Determine the [x, y] coordinate at the center of the cell enclosing the given text.  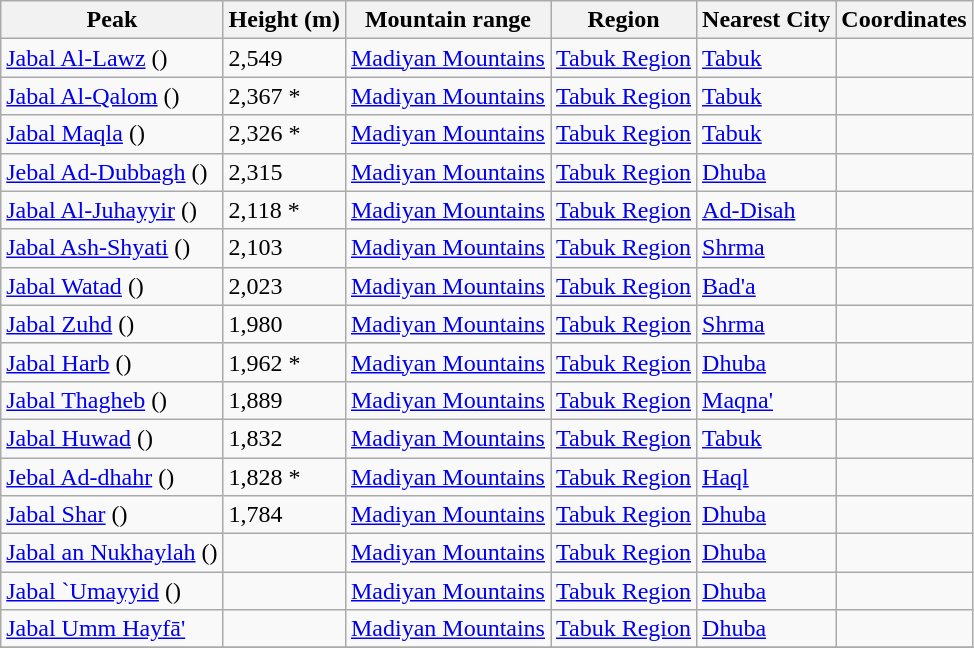
Jabal Al-Lawz () [112, 58]
Jabal Al-Juhayyir () [112, 210]
Ad-Disah [766, 210]
1,962 * [284, 362]
Jabal Shar () [112, 515]
Jabal Huwad () [112, 438]
Jebal Ad-dhahr () [112, 477]
2,315 [284, 172]
1,828 * [284, 477]
Jabal Zuhd () [112, 324]
2,326 * [284, 134]
1,832 [284, 438]
Region [623, 20]
Bad'a [766, 286]
Jabal `Umayyid () [112, 591]
Jabal an Nukhaylah () [112, 553]
2,549 [284, 58]
Haql [766, 477]
Maqna' [766, 400]
Nearest City [766, 20]
Jabal Umm Hayfā' [112, 629]
Coordinates [904, 20]
Jabal Ash-Shyati () [112, 248]
2,103 [284, 248]
2,367 * [284, 96]
2,118 * [284, 210]
1,889 [284, 400]
Jabal Maqla () [112, 134]
1,784 [284, 515]
Jabal Thagheb () [112, 400]
1,980 [284, 324]
Jabal Watad () [112, 286]
Peak [112, 20]
Jabal Harb () [112, 362]
Height (m) [284, 20]
Jebal Ad-Dubbagh () [112, 172]
2,023 [284, 286]
Jabal Al-Qalom () [112, 96]
Mountain range [448, 20]
